Search for the cell housing the specified text and yield its [X, Y] center coordinate. 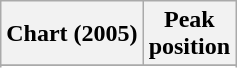
Peakposition [189, 34]
Chart (2005) [72, 34]
